Provide the (x, y) coordinate of the cell's center where the given text is located.  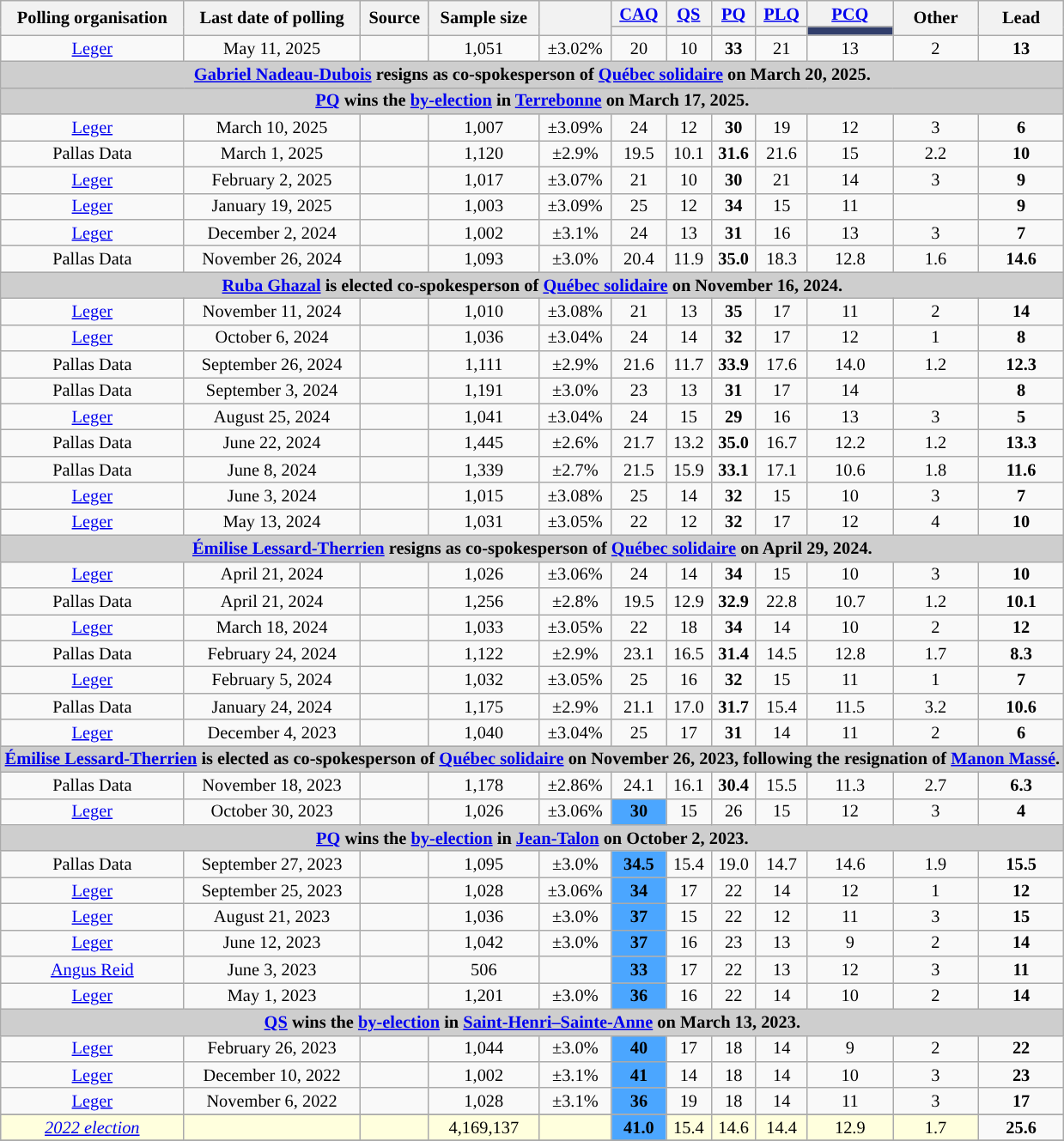
CAQ (639, 14)
October 30, 2023 (271, 812)
September 25, 2023 (271, 891)
1,178 (483, 785)
1,042 (483, 943)
1,111 (483, 364)
41.0 (639, 1128)
1,044 (483, 1049)
11.9 (689, 259)
3.2 (936, 706)
1,033 (483, 627)
30.4 (733, 785)
Gabriel Nadeau-Dubois resigns as co-spokesperson of Québec solidaire on March 20, 2025. (532, 74)
11.3 (850, 785)
16.7 (781, 443)
35 (733, 311)
12.2 (850, 443)
±2.8% (575, 601)
August 25, 2024 (271, 417)
1.8 (936, 469)
1,256 (483, 601)
May 1, 2023 (271, 996)
40 (639, 1049)
1,201 (483, 996)
10.7 (850, 601)
1.9 (936, 864)
41 (639, 1075)
1,445 (483, 443)
14.4 (781, 1128)
20.4 (639, 259)
QS wins the by-election in Saint-Henri–Sainte-Anne on March 13, 2023. (532, 1022)
16.5 (689, 654)
March 1, 2025 (271, 153)
1,017 (483, 180)
14.5 (781, 654)
29 (733, 417)
23.1 (639, 654)
February 26, 2023 (271, 1049)
12.3 (1021, 364)
±2.6% (575, 443)
2.2 (936, 153)
PQ wins the by-election in Terrebonne on March 17, 2025. (532, 101)
±3.02% (575, 48)
1,003 (483, 206)
±2.7% (575, 469)
20 (639, 48)
January 24, 2024 (271, 706)
1,032 (483, 680)
11.5 (850, 706)
December 4, 2023 (271, 733)
1,015 (483, 496)
17.6 (781, 364)
19.0 (733, 864)
Ruba Ghazal is elected co-spokesperson of Québec solidaire on November 16, 2024. (532, 285)
PCQ (850, 14)
February 5, 2024 (271, 680)
1,031 (483, 522)
February 2, 2025 (271, 180)
March 18, 2024 (271, 627)
June 8, 2024 (271, 469)
24.1 (639, 785)
June 3, 2023 (271, 970)
1,041 (483, 417)
14.0 (850, 364)
21.5 (639, 469)
1,051 (483, 48)
February 24, 2024 (271, 654)
Last date of polling (271, 17)
May 11, 2025 (271, 48)
2.7 (936, 785)
34.5 (639, 864)
5 (1021, 417)
31.6 (733, 153)
1,120 (483, 153)
506 (483, 970)
±2.86% (575, 785)
September 27, 2023 (271, 864)
13.2 (689, 443)
November 18, 2023 (271, 785)
1,175 (483, 706)
1,007 (483, 127)
25.6 (1021, 1128)
14.7 (781, 864)
1,339 (483, 469)
December 2, 2024 (271, 232)
26 (733, 812)
May 13, 2024 (271, 522)
21.7 (639, 443)
11.6 (1021, 469)
Angus Reid (93, 970)
June 3, 2024 (271, 496)
PQ (733, 14)
1,040 (483, 733)
11.7 (689, 364)
8.3 (1021, 654)
33.1 (733, 469)
Sample size (483, 17)
November 11, 2024 (271, 311)
November 26, 2024 (271, 259)
6.3 (1021, 785)
16.1 (689, 785)
1.6 (936, 259)
31.4 (733, 654)
1,093 (483, 259)
Émilise Lessard-Therrien resigns as co-spokesperson of Québec solidaire on April 29, 2024. (532, 548)
November 6, 2022 (271, 1101)
1,010 (483, 311)
31.7 (733, 706)
March 10, 2025 (271, 127)
±3.07% (575, 180)
2022 election (93, 1128)
1,122 (483, 654)
PQ wins the by-election in Jean-Talon on October 2, 2023. (532, 838)
18.3 (781, 259)
Émilise Lessard-Therrien is elected as co-spokesperson of Québec solidaire on November 26, 2023, following the resignation of Manon Massé. (532, 759)
September 26, 2024 (271, 364)
August 21, 2023 (271, 917)
21.1 (639, 706)
Polling organisation (93, 17)
17.0 (689, 706)
Source (394, 17)
December 10, 2022 (271, 1075)
33.9 (733, 364)
QS (689, 14)
32.9 (733, 601)
1,191 (483, 390)
October 6, 2024 (271, 338)
June 12, 2023 (271, 943)
15.9 (689, 469)
January 19, 2025 (271, 206)
4,169,137 (483, 1128)
1,095 (483, 864)
13.3 (1021, 443)
17.1 (781, 469)
Lead (1021, 17)
September 3, 2024 (271, 390)
PLQ (781, 14)
June 22, 2024 (271, 443)
Other (936, 17)
22.8 (781, 601)
